For the text-containing cell, return its midpoint in (X, Y) coordinate format. 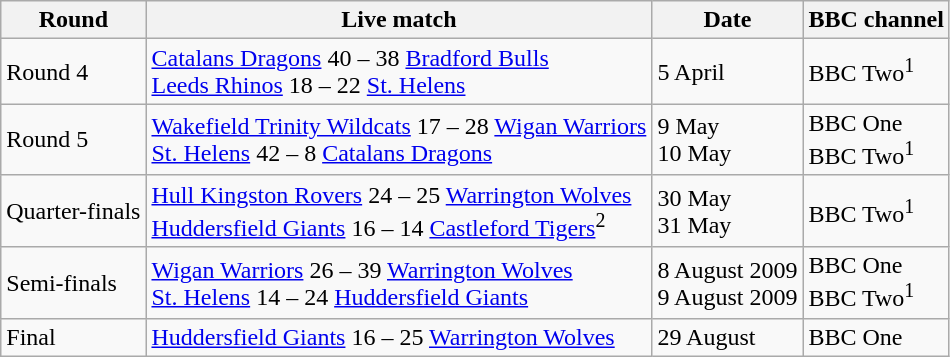
Round (74, 20)
Wakefield Trinity Wildcats 17 – 28 Wigan WarriorsSt. Helens 42 – 8 Catalans Dragons (399, 140)
Final (74, 338)
8 August 20099 August 2009 (728, 283)
Round 4 (74, 72)
Catalans Dragons 40 – 38 Bradford BullsLeeds Rhinos 18 – 22 St. Helens (399, 72)
Live match (399, 20)
Quarter-finals (74, 211)
Round 5 (74, 140)
Wigan Warriors 26 – 39 Warrington WolvesSt. Helens 14 – 24 Huddersfield Giants (399, 283)
BBC channel (876, 20)
Hull Kingston Rovers 24 – 25 Warrington WolvesHuddersfield Giants 16 – 14 Castleford Tigers2 (399, 211)
9 May10 May (728, 140)
5 April (728, 72)
Huddersfield Giants 16 – 25 Warrington Wolves (399, 338)
BBC One (876, 338)
29 August (728, 338)
Date (728, 20)
30 May31 May (728, 211)
Semi-finals (74, 283)
